Determine the (X, Y) coordinate at the center of the cell enclosing the given text.  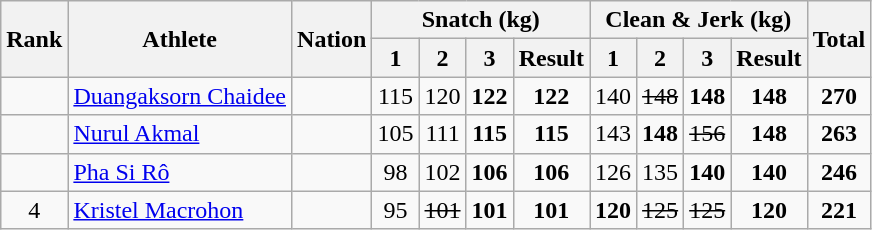
135 (660, 172)
263 (839, 134)
111 (442, 134)
156 (708, 134)
Duangaksorn Chaidee (180, 96)
Total (839, 39)
102 (442, 172)
246 (839, 172)
4 (34, 210)
Nation (332, 39)
Snatch (kg) (481, 20)
143 (614, 134)
270 (839, 96)
98 (396, 172)
221 (839, 210)
Kristel Macrohon (180, 210)
Nurul Akmal (180, 134)
105 (396, 134)
Clean & Jerk (kg) (699, 20)
Athlete (180, 39)
126 (614, 172)
Pha Si Rô (180, 172)
95 (396, 210)
Rank (34, 39)
